Capture the cell that displays the provided text and extract its [X, Y] central coordinate. 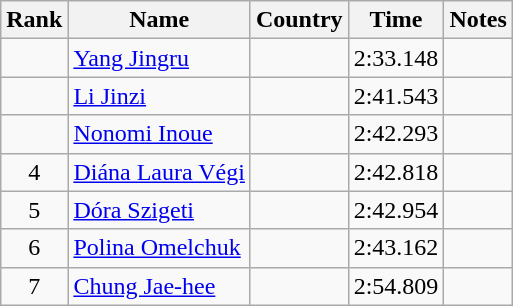
6 [34, 248]
2:33.148 [396, 58]
2:42.818 [396, 172]
Rank [34, 20]
Chung Jae-hee [160, 286]
2:54.809 [396, 286]
2:42.293 [396, 134]
7 [34, 286]
Diána Laura Végi [160, 172]
Nonomi Inoue [160, 134]
Dóra Szigeti [160, 210]
2:42.954 [396, 210]
Time [396, 20]
4 [34, 172]
Polina Omelchuk [160, 248]
5 [34, 210]
Yang Jingru [160, 58]
Li Jinzi [160, 96]
Name [160, 20]
Notes [478, 20]
Country [299, 20]
2:41.543 [396, 96]
2:43.162 [396, 248]
